Return [x, y] of the center of cell containing provided text 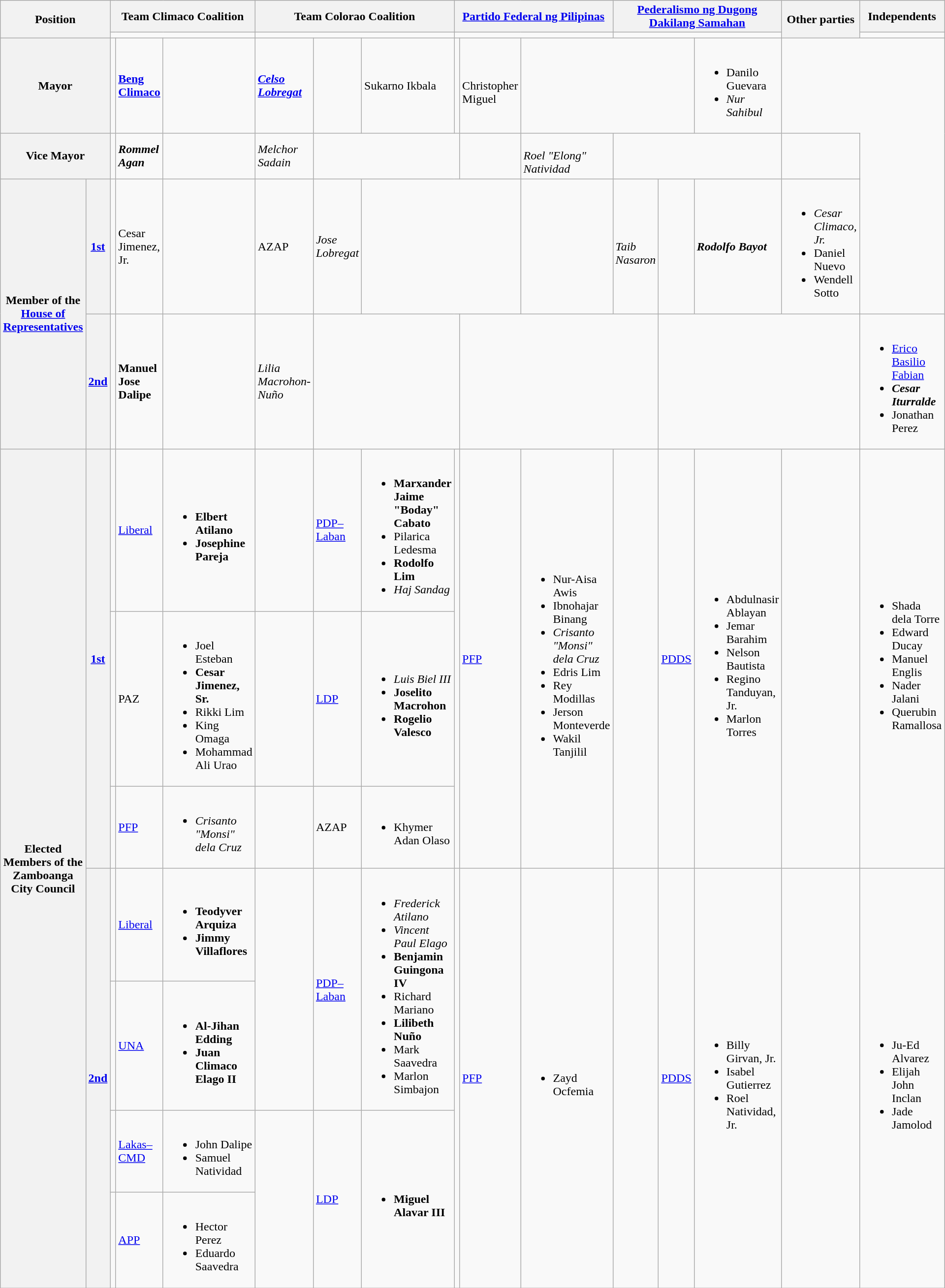
Manuel Jose Dalipe [139, 382]
Khymer Adan Olaso [408, 828]
John DalipeSamuel Natividad [209, 1151]
Marxander Jaime "Boday" CabatoPilarica LedesmaRodolfo LimHaj Sandag [408, 530]
Mayor [55, 86]
Position [55, 19]
Pederalismo ng Dugong Dakilang Samahan [697, 17]
Hector PerezEduardo Saavedra [209, 1240]
Melchor Sadain [284, 156]
Celso Lobregat [284, 86]
Teodyver ArquizaJimmy Villaflores [209, 925]
Elected Members of the Zamboanga City Council [43, 868]
Partido Federal ng Pilipinas [534, 17]
Other parties [820, 19]
Lilia Macrohon-Nuño [284, 382]
Cesar Jimenez, Jr. [139, 246]
Rodolfo Bayot [738, 246]
Beng Climaco [139, 86]
Shada dela TorreEdward DucayManuel EnglisNader JalaniQuerubin Ramallosa [902, 659]
APP [139, 1240]
Erico Basilio FabianCesar IturraldeJonathan Perez [902, 382]
Member of the House of Representatives [43, 314]
Vice Mayor [55, 156]
Ju-Ed AlvarezElijah John InclanJade Jamolod [902, 1078]
Al-Jihan EddingJuan Climaco Elago II [209, 1046]
Christopher Miguel [490, 86]
UNA [139, 1046]
Luis Biel IIIJoselito MacrohonRogelio Valesco [408, 699]
Rommel Agan [139, 156]
Nur-Aisa AwisIbnohajar BinangCrisanto "Monsi" dela CruzEdris LimRey ModillasJerson MonteverdeWakil Tanjilil [567, 659]
Danilo GuevaraNur Sahibul [738, 86]
Zayd Ocfemia [567, 1078]
Team Colorao Coalition [354, 17]
Roel "Elong" Natividad [567, 156]
Independents [902, 17]
Joel EstebanCesar Jimenez, Sr.Rikki LimKing OmagaMohammad Ali Urao [209, 699]
Abdulnasir AblayanJemar BarahimNelson BautistaRegino Tanduyan, Jr.Marlon Torres [738, 659]
Frederick AtilanoVincent Paul ElagoBenjamin Guingona IVRichard MarianoLilibeth NuñoMark SaavedraMarlon Simbajon [408, 989]
Sukarno Ikbala [408, 86]
Jose Lobregat [337, 246]
Team Climaco Coalition [183, 17]
Miguel Alavar III [408, 1198]
Elbert AtilanoJosephine Pareja [209, 530]
PAZ [139, 699]
Billy Girvan, Jr.Isabel GutierrezRoel Natividad, Jr. [738, 1078]
Taib Nasaron [636, 246]
Cesar Climaco, Jr.Daniel NuevoWendell Sotto [820, 246]
Crisanto "Monsi" dela Cruz [209, 828]
Lakas–CMD [139, 1151]
